For the text-containing cell, return its midpoint in (X, Y) coordinate format. 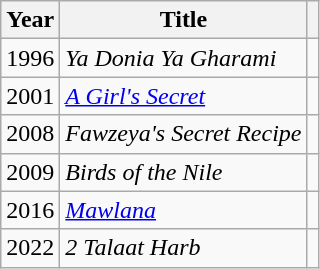
1996 (30, 58)
A Girl's Secret (184, 96)
2009 (30, 172)
Title (184, 20)
2001 (30, 96)
2022 (30, 248)
2008 (30, 134)
2 Talaat Harb (184, 248)
Year (30, 20)
Mawlana (184, 210)
Birds of the Nile (184, 172)
Fawzeya's Secret Recipe (184, 134)
Ya Donia Ya Gharami (184, 58)
2016 (30, 210)
